For the text-containing cell, return its midpoint in [X, Y] coordinate format. 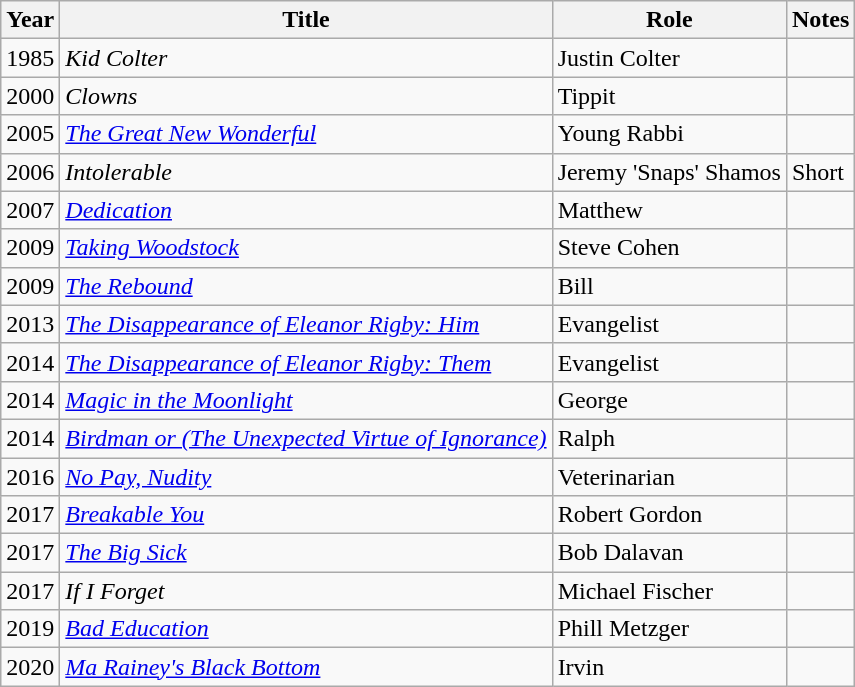
Veterinarian [669, 477]
2020 [30, 667]
2005 [30, 134]
If I Forget [306, 591]
The Disappearance of Eleanor Rigby: Him [306, 324]
Bill [669, 286]
Young Rabbi [669, 134]
Clowns [306, 96]
Taking Woodstock [306, 248]
Ma Rainey's Black Bottom [306, 667]
Tippit [669, 96]
2007 [30, 210]
Kid Colter [306, 58]
Birdman or (The Unexpected Virtue of Ignorance) [306, 438]
Title [306, 20]
Phill Metzger [669, 629]
The Disappearance of Eleanor Rigby: Them [306, 362]
Short [820, 172]
Michael Fischer [669, 591]
Jeremy 'Snaps' Shamos [669, 172]
Bob Dalavan [669, 553]
Justin Colter [669, 58]
The Rebound [306, 286]
Irvin [669, 667]
Notes [820, 20]
Breakable You [306, 515]
Role [669, 20]
No Pay, Nudity [306, 477]
George [669, 400]
The Great New Wonderful [306, 134]
Year [30, 20]
2000 [30, 96]
2019 [30, 629]
Robert Gordon [669, 515]
Magic in the Moonlight [306, 400]
2006 [30, 172]
Matthew [669, 210]
2013 [30, 324]
Bad Education [306, 629]
Dedication [306, 210]
Ralph [669, 438]
2016 [30, 477]
1985 [30, 58]
Steve Cohen [669, 248]
Intolerable [306, 172]
The Big Sick [306, 553]
